Extract the [x, y] coordinate from the center of the cell holding the provided text.  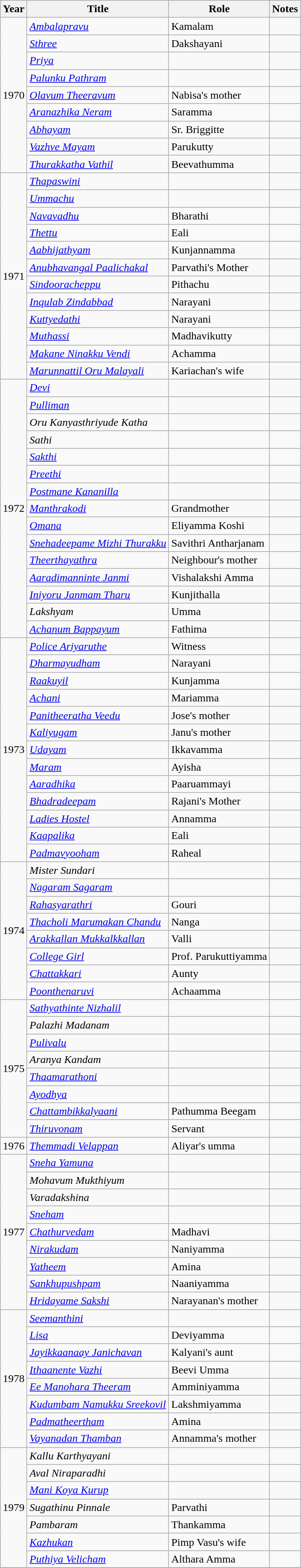
Thacholi Marumakan Chandu [98, 922]
Nirakudam [98, 1249]
Mariamma [219, 698]
Sankhupushpam [98, 1283]
Kallu Karthyayani [98, 1456]
Chathurvedam [98, 1232]
Achaamma [219, 991]
Nagaram Sagaram [98, 887]
Annamma's mother [219, 1439]
Aabhijathyam [98, 250]
Varadakshina [98, 1197]
Chattakkari [98, 973]
Thankamma [219, 1525]
1970 [14, 95]
Aliyar's umma [219, 1146]
Aval Niraparadhi [98, 1473]
1975 [14, 1068]
Kunjamma [219, 681]
Iniyoru Janmam Tharu [98, 595]
1979 [14, 1507]
Priya [98, 61]
Ayisha [219, 767]
Kunjithalla [219, 595]
Lakshyam [98, 612]
Parvathi [219, 1507]
Sr. Briggitte [219, 129]
Sakthi [98, 457]
Anubhavangal Paalichakal [98, 267]
Thettu [98, 233]
Olavum Theeravum [98, 95]
Kazhukan [98, 1542]
Pathumma Beegam [219, 1111]
Aranya Kandam [98, 1060]
Sathyathinte Nizhalil [98, 1008]
Snehadeepame Mizhi Thurakku [98, 543]
Mister Sundari [98, 870]
Ithaanente Vazhi [98, 1370]
Achanum Bappayum [98, 629]
Theerthayathra [98, 560]
Bhadradeepam [98, 801]
Ladies Hostel [98, 819]
Deviyamma [219, 1335]
Aranazhika Neram [98, 112]
Valli [219, 939]
Abhayam [98, 129]
Witness [219, 646]
Beevi Umma [219, 1370]
Kaliyugam [98, 732]
Vayanadan Thamban [98, 1439]
Nanga [219, 922]
Muthassi [98, 336]
Kudumbam Namukku Sreekovil [98, 1404]
Pimp Vasu's wife [219, 1542]
Manthrakodi [98, 509]
Postmane Kananilla [98, 491]
Ambalapravu [98, 26]
Oru Kanyasthriyude Katha [98, 422]
Kamalam [219, 26]
Thapaswini [98, 181]
Year [14, 9]
Ee Manohara Theeram [98, 1387]
Title [98, 9]
Lisa [98, 1335]
Pambaram [98, 1525]
Palazhi Madanam [98, 1025]
Kunjannamma [219, 250]
1974 [14, 930]
Sathi [98, 439]
Panitheeratha Veedu [98, 715]
Aunty [219, 973]
Althara Amma [219, 1559]
Arakkallan Mukkalkkallan [98, 939]
Notes [285, 9]
Puthiya Velicham [98, 1559]
Savithri Antharjanam [219, 543]
Madhavikutty [219, 336]
Vishalakshi Amma [219, 577]
Rahasyarathri [98, 905]
Fathima [219, 629]
Kariachan's wife [219, 371]
Dakshayani [219, 43]
Janu's mother [219, 732]
Kalyani's aunt [219, 1353]
Pulliman [98, 405]
Kuttyedathi [98, 319]
Thaamarathoni [98, 1077]
Poonthenaruvi [98, 991]
Parvathi's Mother [219, 267]
Neighbour's mother [219, 560]
Seemanthini [98, 1318]
Themmadi Velappan [98, 1146]
Lakshmiyamma [219, 1404]
Preethi [98, 474]
1978 [14, 1378]
Aaradhika [98, 784]
1977 [14, 1232]
Marunnattil Oru Malayali [98, 371]
1971 [14, 276]
Bharathi [219, 216]
Prof. Parukuttiyamma [219, 956]
Thurakkatha Vathil [98, 164]
Yatheem [98, 1266]
Rajani's Mother [219, 801]
Parukutty [219, 147]
Sindooracheppu [98, 285]
Jayikkaanaay Janichavan [98, 1353]
College Girl [98, 956]
Palunku Pathram [98, 78]
Mani Koya Kurup [98, 1490]
Padmatheertham [98, 1421]
Padmavyooham [98, 853]
Pulivalu [98, 1042]
1973 [14, 749]
Jose's mother [219, 715]
Sneha Yamuna [98, 1163]
Maram [98, 767]
Sugathinu Pinnale [98, 1507]
Navavadhu [98, 216]
Raakuyil [98, 681]
Servant [219, 1129]
Ummachu [98, 198]
Gouri [219, 905]
Ikkavamma [219, 749]
Ayodhya [98, 1094]
Naaniyamma [219, 1283]
Role [219, 9]
Omana [98, 526]
Raheal [219, 853]
Dharmayudham [98, 663]
Udayam [98, 749]
Eliyamma Koshi [219, 526]
Beevathumma [219, 164]
Achani [98, 698]
Chattambikkalyaani [98, 1111]
Narayanan's mother [219, 1301]
1976 [14, 1146]
Makane Ninakku Vendi [98, 353]
Amminiyamma [219, 1387]
Vazhve Mayam [98, 147]
Naniyamma [219, 1249]
Nabisa's mother [219, 95]
Madhavi [219, 1232]
Police Ariyaruthe [98, 646]
1972 [14, 509]
Inqulab Zindabbad [98, 302]
Thiruvonam [98, 1129]
Hridayame Sakshi [98, 1301]
Achamma [219, 353]
Kaapalika [98, 836]
Pithachu [219, 285]
Grandmother [219, 509]
Umma [219, 612]
Sneham [98, 1215]
Annamma [219, 819]
Devi [98, 388]
Sthree [98, 43]
Aaradimanninte Janmi [98, 577]
Saramma [219, 112]
Paaruammayi [219, 784]
Mohavum Mukthiyum [98, 1180]
